Detect which cell encompasses the target text, then output its (X, Y) center coordinate. 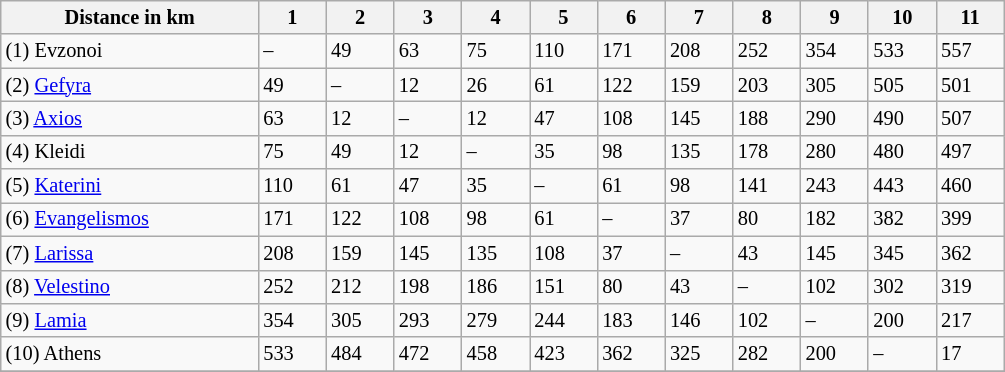
3 (428, 17)
(7) Larissa (130, 253)
505 (902, 85)
319 (970, 287)
7 (699, 17)
399 (970, 219)
182 (835, 219)
9 (835, 17)
279 (496, 320)
1 (292, 17)
(2) Gefyra (130, 85)
17 (970, 354)
472 (428, 354)
5 (564, 17)
(1) Evzonoi (130, 51)
244 (564, 320)
501 (970, 85)
290 (835, 118)
26 (496, 85)
443 (902, 186)
151 (564, 287)
141 (767, 186)
302 (902, 287)
(9) Lamia (130, 320)
217 (970, 320)
282 (767, 354)
183 (631, 320)
507 (970, 118)
178 (767, 152)
325 (699, 354)
480 (902, 152)
490 (902, 118)
(10) Athens (130, 354)
10 (902, 17)
484 (360, 354)
(5) Katerini (130, 186)
557 (970, 51)
Distance in km (130, 17)
497 (970, 152)
203 (767, 85)
(8) Velestino (130, 287)
458 (496, 354)
212 (360, 287)
2 (360, 17)
243 (835, 186)
280 (835, 152)
4 (496, 17)
188 (767, 118)
186 (496, 287)
(6) Evangelismos (130, 219)
345 (902, 253)
6 (631, 17)
382 (902, 219)
11 (970, 17)
460 (970, 186)
(4) Kleidi (130, 152)
198 (428, 287)
146 (699, 320)
423 (564, 354)
8 (767, 17)
293 (428, 320)
(3) Axios (130, 118)
